Provide the [x, y] coordinate of the cell's center where the given text is located.  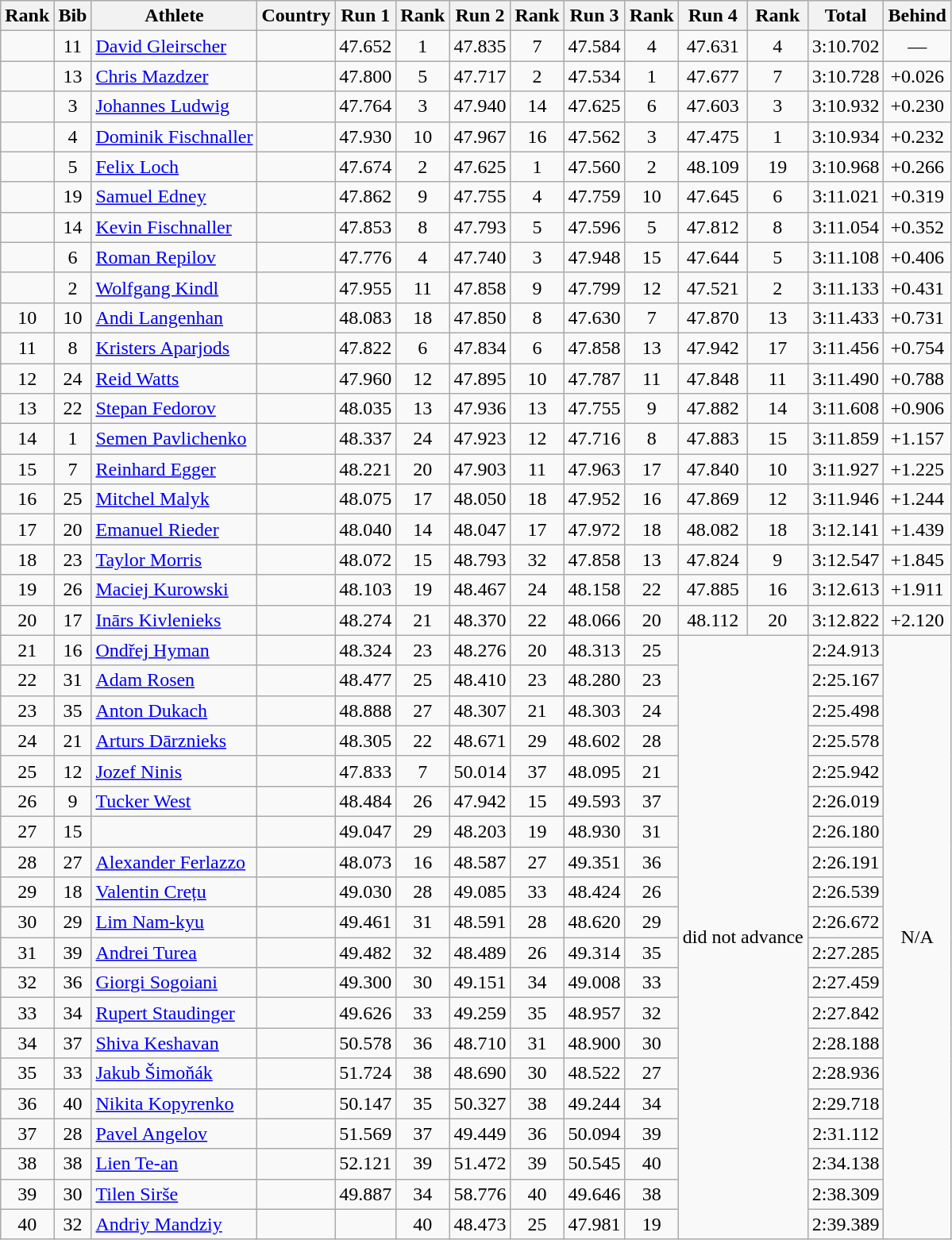
David Gleirscher [175, 46]
48.040 [365, 530]
Lim Nam-kyu [175, 922]
49.047 [365, 831]
+0.026 [917, 76]
47.584 [594, 46]
51.569 [365, 1134]
47.972 [594, 530]
Inārs Kivlenieks [175, 620]
+0.319 [917, 197]
3:11.927 [846, 469]
47.952 [594, 499]
49.030 [365, 892]
Valentin Crețu [175, 892]
49.300 [365, 983]
47.824 [713, 560]
Semen Pavlichenko [175, 439]
2:25.578 [846, 741]
3:11.433 [846, 318]
Jozef Ninis [175, 771]
47.631 [713, 46]
Felix Loch [175, 167]
47.645 [713, 197]
47.870 [713, 318]
48.075 [365, 499]
+1.157 [917, 439]
50.094 [594, 1134]
2:28.936 [846, 1073]
49.085 [480, 892]
47.776 [365, 257]
47.677 [713, 76]
Run 1 [365, 16]
+1.439 [917, 530]
48.410 [480, 680]
2:27.459 [846, 983]
— [917, 46]
47.764 [365, 106]
Tucker West [175, 801]
47.603 [713, 106]
3:12.141 [846, 530]
48.957 [594, 1013]
47.562 [594, 137]
2:25.942 [846, 771]
2:26.672 [846, 922]
47.963 [594, 469]
47.903 [480, 469]
Taylor Morris [175, 560]
50.327 [480, 1103]
3:11.608 [846, 409]
3:12.547 [846, 560]
49.449 [480, 1134]
+1.845 [917, 560]
2:39.389 [846, 1224]
58.776 [480, 1194]
50.147 [365, 1103]
2:34.138 [846, 1164]
Bib [73, 16]
Run 2 [480, 16]
Emanuel Rieder [175, 530]
3:10.934 [846, 137]
Kevin Fischnaller [175, 227]
47.885 [713, 590]
48.888 [365, 710]
49.259 [480, 1013]
48.047 [480, 530]
47.850 [480, 318]
48.072 [365, 560]
48.587 [480, 861]
Maciej Kurowski [175, 590]
47.936 [480, 409]
48.103 [365, 590]
Rupert Staudinger [175, 1013]
2:25.498 [846, 710]
48.793 [480, 560]
48.112 [713, 620]
Reinhard Egger [175, 469]
+0.352 [917, 227]
52.121 [365, 1164]
47.799 [594, 287]
50.578 [365, 1043]
Behind [917, 16]
47.475 [713, 137]
+0.731 [917, 318]
49.461 [365, 922]
2:26.191 [846, 861]
51.472 [480, 1164]
Shiva Keshavan [175, 1043]
47.521 [713, 287]
48.484 [365, 801]
48.203 [480, 831]
47.833 [365, 771]
3:11.490 [846, 379]
+0.230 [917, 106]
2:24.913 [846, 650]
+1.244 [917, 499]
Kristers Aparjods [175, 348]
Tilen Sirše [175, 1194]
+0.232 [917, 137]
48.066 [594, 620]
Country [296, 16]
48.710 [480, 1043]
48.522 [594, 1073]
3:12.613 [846, 590]
Samuel Edney [175, 197]
+1.911 [917, 590]
48.158 [594, 590]
+2.120 [917, 620]
3:12.822 [846, 620]
+1.225 [917, 469]
Pavel Angelov [175, 1134]
did not advance [743, 937]
48.467 [480, 590]
48.591 [480, 922]
47.630 [594, 318]
48.477 [365, 680]
Stepan Fedorov [175, 409]
48.073 [365, 861]
Mitchel Malyk [175, 499]
Wolfgang Kindl [175, 287]
48.370 [480, 620]
Total [846, 16]
2:38.309 [846, 1194]
+0.906 [917, 409]
48.109 [713, 167]
3:11.021 [846, 197]
47.834 [480, 348]
Alexander Ferlazzo [175, 861]
3:11.859 [846, 439]
47.644 [713, 257]
50.014 [480, 771]
47.981 [594, 1224]
47.883 [713, 439]
2:26.019 [846, 801]
48.303 [594, 710]
3:11.108 [846, 257]
48.307 [480, 710]
47.717 [480, 76]
2:25.167 [846, 680]
48.489 [480, 953]
Ondřej Hyman [175, 650]
+0.431 [917, 287]
49.887 [365, 1194]
51.724 [365, 1073]
47.787 [594, 379]
49.151 [480, 983]
2:26.180 [846, 831]
47.596 [594, 227]
48.900 [594, 1043]
Andi Langenhan [175, 318]
47.812 [713, 227]
49.482 [365, 953]
Dominik Fischnaller [175, 137]
48.424 [594, 892]
Run 4 [713, 16]
3:11.946 [846, 499]
48.473 [480, 1224]
47.560 [594, 167]
2:27.285 [846, 953]
2:27.842 [846, 1013]
47.923 [480, 439]
47.895 [480, 379]
47.848 [713, 379]
47.740 [480, 257]
50.545 [594, 1164]
Roman Repilov [175, 257]
47.960 [365, 379]
48.035 [365, 409]
Athlete [175, 16]
49.626 [365, 1013]
47.759 [594, 197]
3:10.968 [846, 167]
49.314 [594, 953]
3:10.702 [846, 46]
48.602 [594, 741]
48.324 [365, 650]
2:26.539 [846, 892]
Andriy Mandziy [175, 1224]
49.646 [594, 1194]
Chris Mazdzer [175, 76]
49.008 [594, 983]
48.276 [480, 650]
48.690 [480, 1073]
47.862 [365, 197]
Johannes Ludwig [175, 106]
47.793 [480, 227]
3:10.728 [846, 76]
Adam Rosen [175, 680]
48.221 [365, 469]
Nikita Kopyrenko [175, 1103]
48.095 [594, 771]
+0.406 [917, 257]
Lien Te-an [175, 1164]
47.955 [365, 287]
47.652 [365, 46]
3:11.054 [846, 227]
Reid Watts [175, 379]
Arturs Dārznieks [175, 741]
2:31.112 [846, 1134]
47.674 [365, 167]
48.274 [365, 620]
+0.788 [917, 379]
48.337 [365, 439]
3:10.932 [846, 106]
49.593 [594, 801]
49.244 [594, 1103]
Giorgi Sogoiani [175, 983]
2:29.718 [846, 1103]
3:11.133 [846, 287]
47.869 [713, 499]
47.853 [365, 227]
48.050 [480, 499]
47.948 [594, 257]
48.305 [365, 741]
47.800 [365, 76]
+0.266 [917, 167]
47.930 [365, 137]
2:28.188 [846, 1043]
49.351 [594, 861]
+0.754 [917, 348]
48.280 [594, 680]
47.835 [480, 46]
Anton Dukach [175, 710]
48.313 [594, 650]
48.671 [480, 741]
47.882 [713, 409]
N/A [917, 937]
48.930 [594, 831]
47.716 [594, 439]
48.083 [365, 318]
Andrei Turea [175, 953]
48.082 [713, 530]
3:11.456 [846, 348]
47.822 [365, 348]
48.620 [594, 922]
47.940 [480, 106]
47.967 [480, 137]
Run 3 [594, 16]
Jakub Šimoňák [175, 1073]
47.840 [713, 469]
47.534 [594, 76]
